Capture the cell that displays the provided text and extract its [x, y] central coordinate. 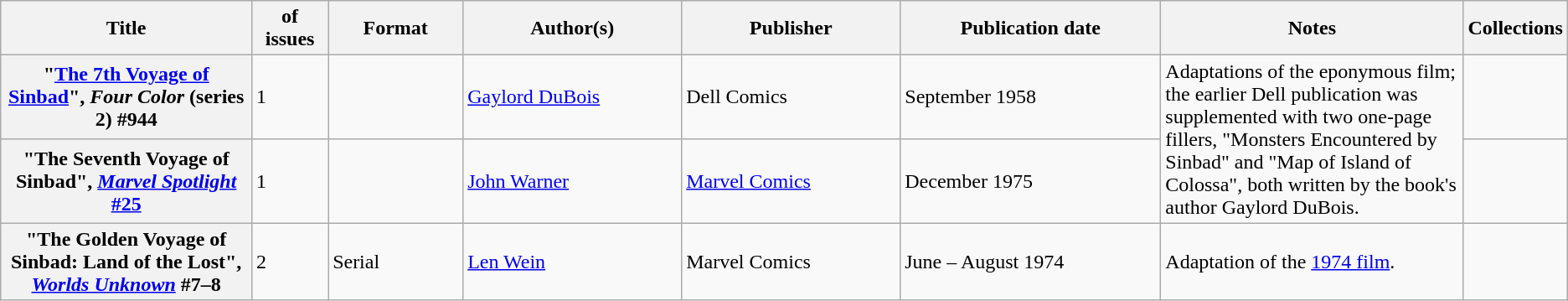
John Warner [573, 181]
Title [126, 29]
Publication date [1030, 29]
Collections [1515, 29]
June – August 1974 [1030, 262]
Author(s) [573, 29]
December 1975 [1030, 181]
Dell Comics [791, 97]
"The 7th Voyage of Sinbad", Four Color (series 2) #944 [126, 97]
of issues [290, 29]
Notes [1312, 29]
"The Golden Voyage of Sinbad: Land of the Lost", Worlds Unknown #7–8 [126, 262]
Adaptation of the 1974 film. [1312, 262]
Gaylord DuBois [573, 97]
2 [290, 262]
"The Seventh Voyage of Sinbad", Marvel Spotlight #25 [126, 181]
Format [395, 29]
Publisher [791, 29]
Len Wein [573, 262]
September 1958 [1030, 97]
Serial [395, 262]
